Detect which cell encompasses the target text, then output its [x, y] center coordinate. 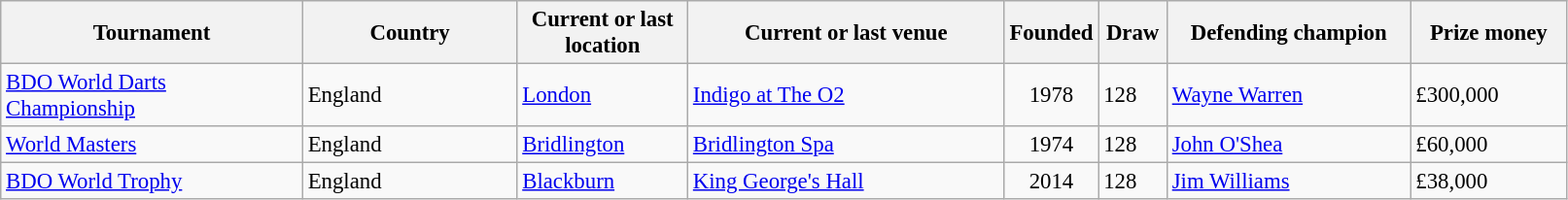
John O'Shea [1289, 145]
Prize money [1489, 33]
Bridlington [603, 145]
Bridlington Spa [847, 145]
1974 [1052, 145]
£300,000 [1489, 95]
London [603, 95]
Draw [1133, 33]
BDO World Trophy [152, 182]
Tournament [152, 33]
Founded [1052, 33]
World Masters [152, 145]
£60,000 [1489, 145]
BDO World Darts Championship [152, 95]
King George's Hall [847, 182]
Blackburn [603, 182]
Defending champion [1289, 33]
Jim Williams [1289, 182]
Indigo at The O2 [847, 95]
Country [410, 33]
Current or last venue [847, 33]
2014 [1052, 182]
£38,000 [1489, 182]
Wayne Warren [1289, 95]
Current or last location [603, 33]
1978 [1052, 95]
